Capture the cell that displays the provided text and extract its [x, y] central coordinate. 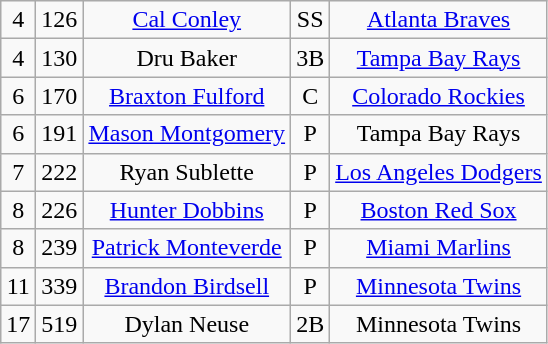
Colorado Rockies [439, 96]
11 [18, 286]
170 [60, 96]
Los Angeles Dodgers [439, 172]
191 [60, 134]
Patrick Monteverde [187, 248]
Ryan Sublette [187, 172]
Dylan Neuse [187, 324]
Mason Montgomery [187, 134]
226 [60, 210]
SS [310, 20]
130 [60, 58]
Boston Red Sox [439, 210]
Hunter Dobbins [187, 210]
222 [60, 172]
Dru Baker [187, 58]
2B [310, 324]
Miami Marlins [439, 248]
Braxton Fulford [187, 96]
3B [310, 58]
7 [18, 172]
239 [60, 248]
17 [18, 324]
Cal Conley [187, 20]
126 [60, 20]
Atlanta Braves [439, 20]
519 [60, 324]
C [310, 96]
Brandon Birdsell [187, 286]
339 [60, 286]
